Detect which cell encompasses the target text, then output its [X, Y] center coordinate. 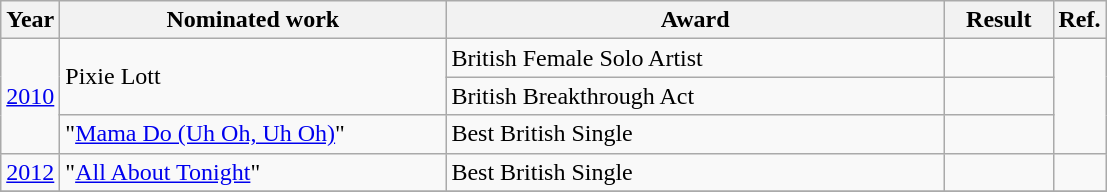
Result [998, 20]
Pixie Lott [253, 77]
Ref. [1080, 20]
"All About Tonight" [253, 172]
British Female Solo Artist [696, 58]
2012 [30, 172]
Award [696, 20]
Year [30, 20]
2010 [30, 96]
British Breakthrough Act [696, 96]
"Mama Do (Uh Oh, Uh Oh)" [253, 134]
Nominated work [253, 20]
